Capture the cell that displays the provided text and extract its [X, Y] central coordinate. 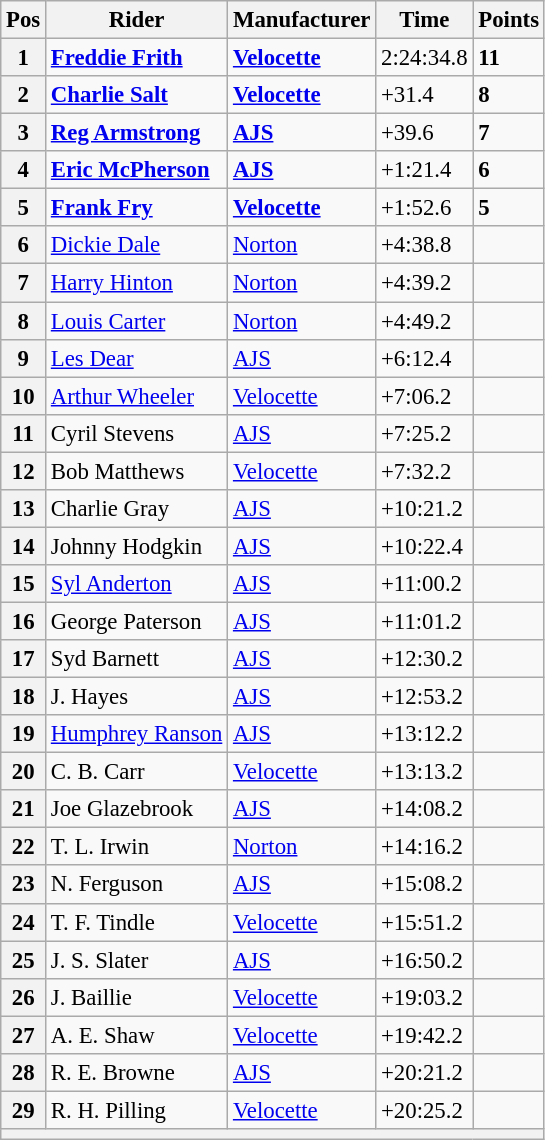
George Paterson [137, 621]
+7:25.2 [424, 433]
+7:06.2 [424, 396]
19 [24, 734]
Charlie Gray [137, 509]
1 [24, 58]
C. B. Carr [137, 772]
15 [24, 584]
Dickie Dale [137, 245]
+14:08.2 [424, 809]
25 [24, 960]
+4:39.2 [424, 283]
+4:49.2 [424, 321]
14 [24, 546]
+15:51.2 [424, 922]
+20:25.2 [424, 1110]
24 [24, 922]
10 [24, 396]
27 [24, 1035]
26 [24, 997]
+1:52.6 [424, 208]
4 [24, 170]
Louis Carter [137, 321]
T. F. Tindle [137, 922]
+10:21.2 [424, 509]
+31.4 [424, 95]
+19:42.2 [424, 1035]
13 [24, 509]
+11:01.2 [424, 621]
Freddie Frith [137, 58]
16 [24, 621]
+12:30.2 [424, 659]
+4:38.8 [424, 245]
Manufacturer [302, 20]
Time [424, 20]
Rider [137, 20]
Syd Barnett [137, 659]
A. E. Shaw [137, 1035]
Charlie Salt [137, 95]
T. L. Irwin [137, 847]
J. Baillie [137, 997]
9 [24, 358]
+14:16.2 [424, 847]
+6:12.4 [424, 358]
+15:08.2 [424, 885]
+1:21.4 [424, 170]
+20:21.2 [424, 1073]
22 [24, 847]
Points [508, 20]
2 [24, 95]
N. Ferguson [137, 885]
Johnny Hodgkin [137, 546]
Arthur Wheeler [137, 396]
29 [24, 1110]
+12:53.2 [424, 697]
Harry Hinton [137, 283]
Reg Armstrong [137, 133]
21 [24, 809]
+16:50.2 [424, 960]
Joe Glazebrook [137, 809]
+10:22.4 [424, 546]
+13:13.2 [424, 772]
Frank Fry [137, 208]
R. H. Pilling [137, 1110]
Pos [24, 20]
28 [24, 1073]
+19:03.2 [424, 997]
20 [24, 772]
18 [24, 697]
2:24:34.8 [424, 58]
+7:32.2 [424, 471]
J. S. Slater [137, 960]
+13:12.2 [424, 734]
+11:00.2 [424, 584]
23 [24, 885]
Cyril Stevens [137, 433]
R. E. Browne [137, 1073]
17 [24, 659]
12 [24, 471]
Eric McPherson [137, 170]
J. Hayes [137, 697]
Humphrey Ranson [137, 734]
+39.6 [424, 133]
Syl Anderton [137, 584]
Les Dear [137, 358]
3 [24, 133]
Bob Matthews [137, 471]
